Search for the cell housing the specified text and yield its [x, y] center coordinate. 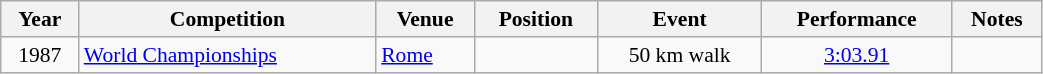
3:03.91 [857, 55]
Competition [228, 19]
1987 [40, 55]
Event [680, 19]
Performance [857, 19]
Year [40, 19]
World Championships [228, 55]
50 km walk [680, 55]
Rome [425, 55]
Notes [997, 19]
Venue [425, 19]
Position [536, 19]
